Pinpoint the cell where the given text exists, returning its (X, Y) midpoint coordinate. 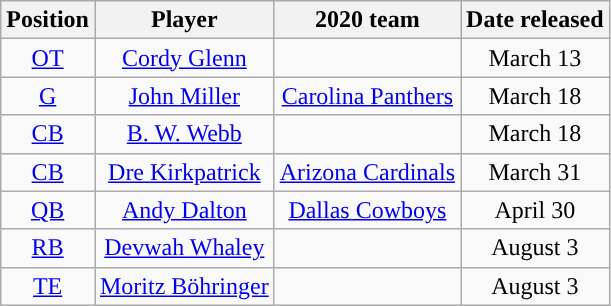
TE (48, 286)
QB (48, 210)
2020 team (367, 20)
Carolina Panthers (367, 96)
Position (48, 20)
Devwah Whaley (184, 248)
B. W. Webb (184, 134)
Andy Dalton (184, 210)
Arizona Cardinals (367, 172)
RB (48, 248)
John Miller (184, 96)
Date released (536, 20)
March 13 (536, 58)
Dre Kirkpatrick (184, 172)
Player (184, 20)
Cordy Glenn (184, 58)
OT (48, 58)
G (48, 96)
March 31 (536, 172)
Moritz Böhringer (184, 286)
April 30 (536, 210)
Dallas Cowboys (367, 210)
